Capture the cell that displays the provided text and extract its (x, y) central coordinate. 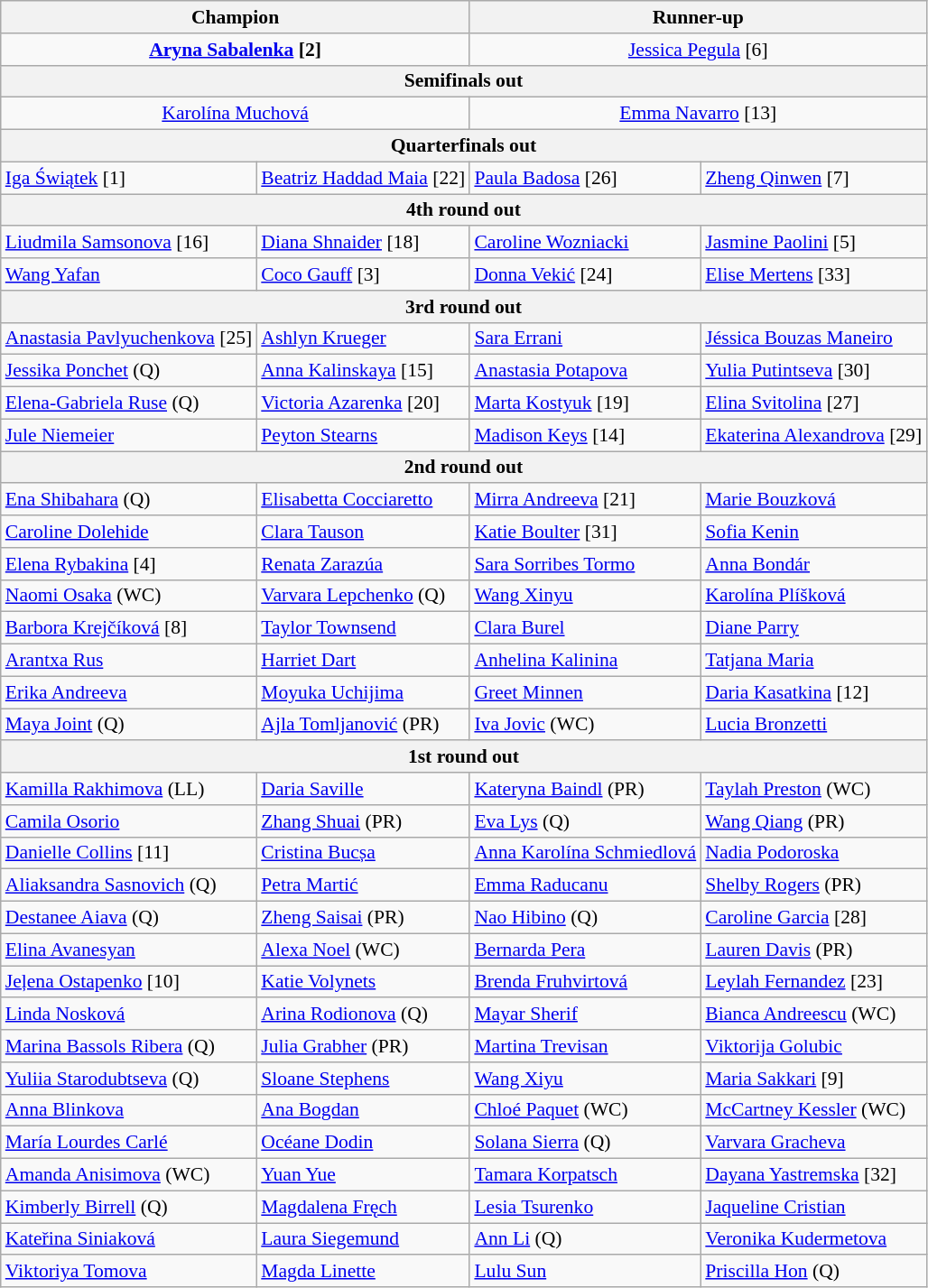
Wang Xinyu (585, 596)
Diana Shnaider [18] (363, 243)
Mirra Andreeva [21] (585, 500)
Lulu Sun (585, 1272)
Wang Xiyu (585, 1079)
Elena-Gabriela Ruse (Q) (129, 403)
Julia Grabher (PR) (363, 1046)
Caroline Garcia [28] (813, 918)
Anna Bondár (813, 564)
Anastasia Potapova (585, 371)
Peyton Stearns (363, 435)
2nd round out (464, 468)
Anna Blinkova (129, 1110)
Elisabetta Cocciaretto (363, 500)
Solana Sierra (Q) (585, 1143)
Paula Badosa [26] (585, 178)
Taylah Preston (WC) (813, 789)
Emma Navarro [13] (698, 114)
Semifinals out (464, 81)
Anastasia Pavlyuchenkova [25] (129, 338)
Elena Rybakina [4] (129, 564)
Daria Kasatkina [12] (813, 692)
Katie Volynets (363, 982)
Camila Osorio (129, 821)
Iga Świątek [1] (129, 178)
Elina Avanesyan (129, 950)
Yuliia Starodubtseva (Q) (129, 1079)
Liudmila Samsonova [16] (129, 243)
Tamara Korpatsch (585, 1175)
Magda Linette (363, 1272)
Bianca Andreescu (WC) (813, 1015)
Amanda Anisimova (WC) (129, 1175)
Marie Bouzková (813, 500)
Jaqueline Cristian (813, 1207)
Harriet Dart (363, 661)
Quarterfinals out (464, 146)
Jessica Pegula [6] (698, 50)
Ashlyn Krueger (363, 338)
Alexa Noel (WC) (363, 950)
Yuan Yue (363, 1175)
Donna Vekić [24] (585, 274)
Arina Rodionova (Q) (363, 1015)
Zheng Qinwen [7] (813, 178)
Ann Li (Q) (585, 1239)
Erika Andreeva (129, 692)
Daria Saville (363, 789)
Naomi Osaka (WC) (129, 596)
3rd round out (464, 307)
Lauren Davis (PR) (813, 950)
Maya Joint (Q) (129, 725)
Chloé Paquet (WC) (585, 1110)
Jessika Ponchet (Q) (129, 371)
Karolína Muchová (236, 114)
Ajla Tomljanović (PR) (363, 725)
Jasmine Paolini [5] (813, 243)
Aryna Sabalenka [2] (236, 50)
Zhang Shuai (PR) (363, 821)
Laura Siegemund (363, 1239)
Priscilla Hon (Q) (813, 1272)
Marina Bassols Ribera (Q) (129, 1046)
Renata Zarazúa (363, 564)
Viktoriya Tomova (129, 1272)
Varvara Gracheva (813, 1143)
Sara Sorribes Tormo (585, 564)
Taylor Townsend (363, 628)
Ena Shibahara (Q) (129, 500)
Sofia Kenin (813, 532)
Victoria Azarenka [20] (363, 403)
Linda Nosková (129, 1015)
Elina Svitolina [27] (813, 403)
Runner-up (698, 17)
Veronika Kudermetova (813, 1239)
Emma Raducanu (585, 885)
Anhelina Kalinina (585, 661)
Nao Hibino (Q) (585, 918)
Karolína Plíšková (813, 596)
María Lourdes Carlé (129, 1143)
Caroline Wozniacki (585, 243)
Ekaterina Alexandrova [29] (813, 435)
McCartney Kessler (WC) (813, 1110)
Martina Trevisan (585, 1046)
Clara Tauson (363, 532)
Aliaksandra Sasnovich (Q) (129, 885)
Diane Parry (813, 628)
Greet Minnen (585, 692)
Sara Errani (585, 338)
Cristina Bucșa (363, 853)
Beatriz Haddad Maia [22] (363, 178)
Zheng Saisai (PR) (363, 918)
Ana Bogdan (363, 1110)
Kateřina Siniaková (129, 1239)
Sloane Stephens (363, 1079)
Jule Niemeier (129, 435)
Destanee Aiava (Q) (129, 918)
Yulia Putintseva [30] (813, 371)
Brenda Fruhvirtová (585, 982)
Kateryna Baindl (PR) (585, 789)
Shelby Rogers (PR) (813, 885)
Viktorija Golubic (813, 1046)
Danielle Collins [11] (129, 853)
Barbora Krejčíková [8] (129, 628)
Petra Martić (363, 885)
Eva Lys (Q) (585, 821)
Jéssica Bouzas Maneiro (813, 338)
Jeļena Ostapenko [10] (129, 982)
Katie Boulter [31] (585, 532)
Maria Sakkari [9] (813, 1079)
Iva Jovic (WC) (585, 725)
Moyuka Uchijima (363, 692)
Arantxa Rus (129, 661)
Champion (236, 17)
Lucia Bronzetti (813, 725)
Clara Burel (585, 628)
Caroline Dolehide (129, 532)
Océane Dodin (363, 1143)
1st round out (464, 757)
Dayana Yastremska [32] (813, 1175)
Lesia Tsurenko (585, 1207)
Leylah Fernandez [23] (813, 982)
Elise Mertens [33] (813, 274)
Kamilla Rakhimova (LL) (129, 789)
Wang Qiang (PR) (813, 821)
Marta Kostyuk [19] (585, 403)
4th round out (464, 210)
Nadia Podoroska (813, 853)
Coco Gauff [3] (363, 274)
Magdalena Fręch (363, 1207)
Anna Karolína Schmiedlová (585, 853)
Tatjana Maria (813, 661)
Kimberly Birrell (Q) (129, 1207)
Mayar Sherif (585, 1015)
Varvara Lepchenko (Q) (363, 596)
Wang Yafan (129, 274)
Bernarda Pera (585, 950)
Madison Keys [14] (585, 435)
Anna Kalinskaya [15] (363, 371)
